Return the [X, Y] coordinate for the center point of the cell that contains the specified text.  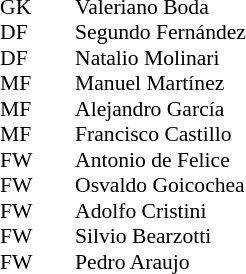
Francisco Castillo [160, 135]
Alejandro García [160, 109]
Antonio de Felice [160, 160]
Silvio Bearzotti [160, 237]
Osvaldo Goicochea [160, 185]
Adolfo Cristini [160, 211]
Segundo Fernández [160, 33]
Manuel Martínez [160, 83]
Natalio Molinari [160, 58]
